Extract the (X, Y) coordinate from the center of the cell holding the provided text.  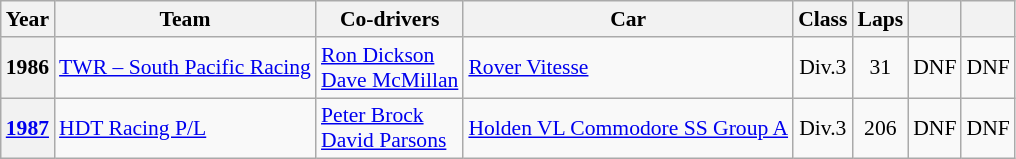
1987 (28, 128)
Co-drivers (390, 19)
Peter Brock David Parsons (390, 128)
1986 (28, 68)
31 (880, 68)
HDT Racing P/L (185, 128)
TWR – South Pacific Racing (185, 68)
Ron Dickson Dave McMillan (390, 68)
Holden VL Commodore SS Group A (628, 128)
Car (628, 19)
Rover Vitesse (628, 68)
Year (28, 19)
Team (185, 19)
206 (880, 128)
Laps (880, 19)
Class (822, 19)
